Determine the (X, Y) coordinate at the center of the cell enclosing the given text.  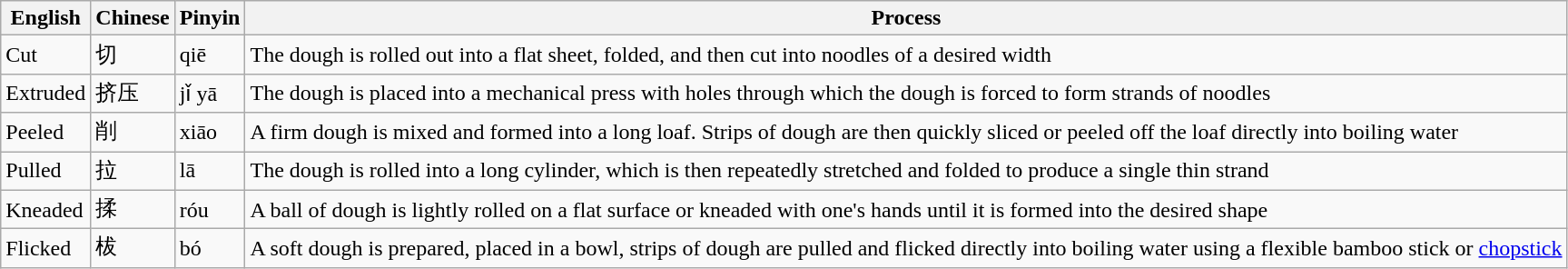
Peeled (45, 133)
The dough is placed into a mechanical press with holes through which the dough is forced to form strands of noodles (906, 93)
切 (133, 55)
The dough is rolled into a long cylinder, which is then repeatedly stretched and folded to produce a single thin strand (906, 171)
A firm dough is mixed and formed into a long loaf. Strips of dough are then quickly sliced or peeled off the loaf directly into boiling water (906, 133)
Extruded (45, 93)
jǐ yā (210, 93)
削 (133, 133)
English (45, 18)
Cut (45, 55)
柭 (133, 249)
xiāo (210, 133)
挤压 (133, 93)
拉 (133, 171)
lā (210, 171)
bó (210, 249)
A ball of dough is lightly rolled on a flat surface or kneaded with one's hands until it is formed into the desired shape (906, 209)
Kneaded (45, 209)
Process (906, 18)
Flicked (45, 249)
qiē (210, 55)
Chinese (133, 18)
róu (210, 209)
揉 (133, 209)
The dough is rolled out into a flat sheet, folded, and then cut into noodles of a desired width (906, 55)
Pulled (45, 171)
Pinyin (210, 18)
